Detect which cell encompasses the target text, then output its [X, Y] center coordinate. 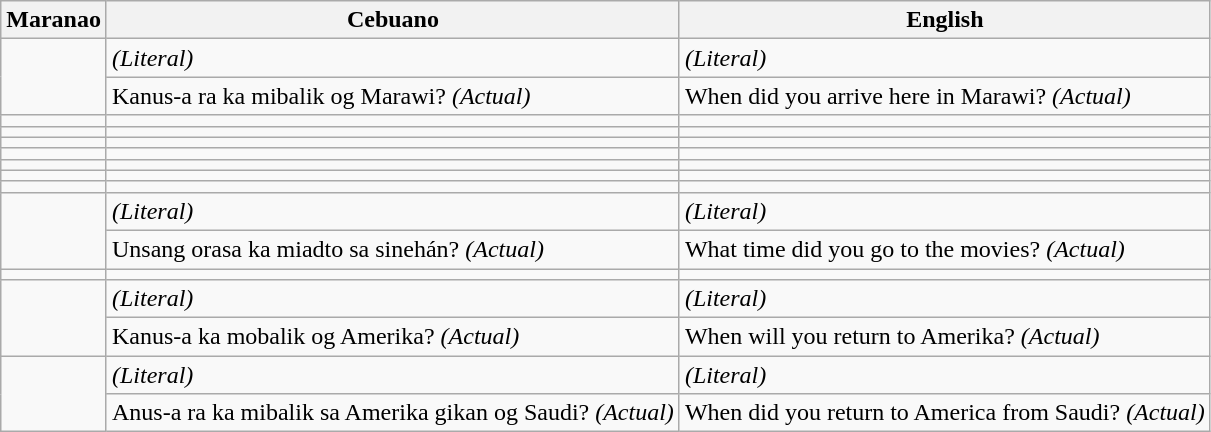
What time did you go to the movies? (Actual) [944, 249]
When did you return to America from Saudi? (Actual) [944, 413]
Unsang orasa ka miadto sa sinehán? (Actual) [392, 249]
Anus-a ra ka mibalik sa Amerika gikan og Saudi? (Actual) [392, 413]
Cebuano [392, 20]
When will you return to Amerika? (Actual) [944, 337]
English [944, 20]
Kanus-a ka mobalik og Amerika? (Actual) [392, 337]
When did you arrive here in Marawi? (Actual) [944, 96]
Maranao [54, 20]
Kanus-a ra ka mibalik og Marawi? (Actual) [392, 96]
